Extract the (x, y) coordinate from the center of the cell holding the provided text.  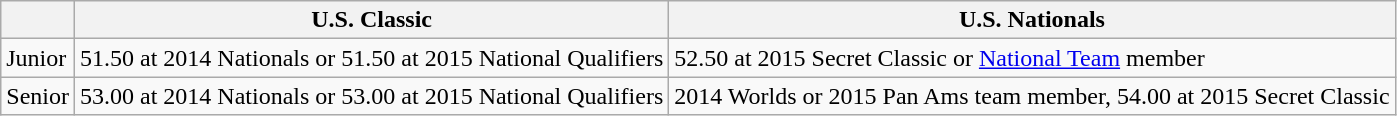
U.S. Nationals (1032, 20)
U.S. Classic (371, 20)
52.50 at 2015 Secret Classic or National Team member (1032, 58)
53.00 at 2014 Nationals or 53.00 at 2015 National Qualifiers (371, 96)
2014 Worlds or 2015 Pan Ams team member, 54.00 at 2015 Secret Classic (1032, 96)
Senior (38, 96)
51.50 at 2014 Nationals or 51.50 at 2015 National Qualifiers (371, 58)
Junior (38, 58)
